From the cell containing the given text, extract its center point as [X, Y] coordinate. 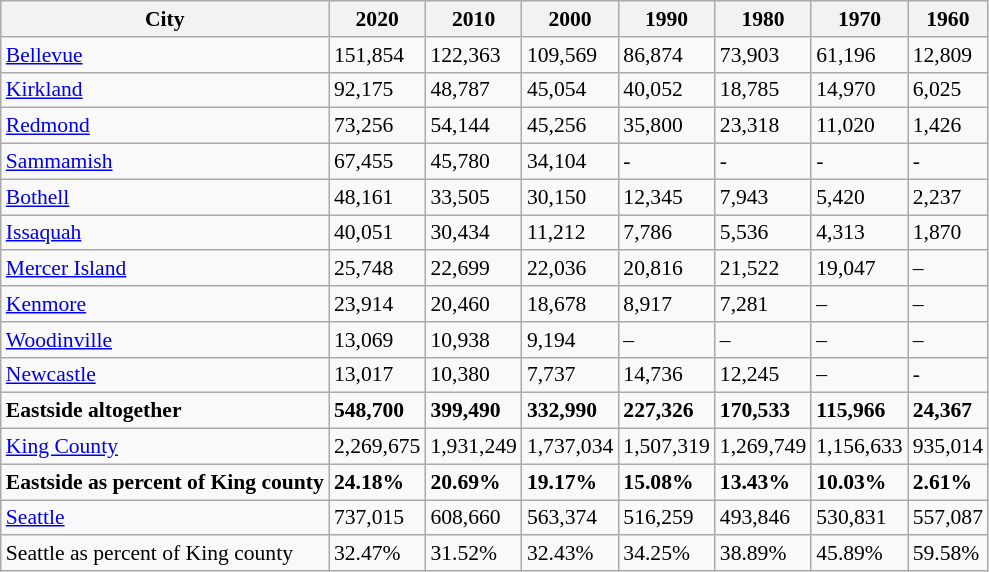
109,569 [570, 55]
22,036 [570, 269]
Seattle [165, 518]
40,051 [377, 233]
32.47% [377, 554]
2,237 [948, 197]
23,914 [377, 304]
170,533 [763, 411]
Kenmore [165, 304]
Seattle as percent of King county [165, 554]
Eastside as percent of King county [165, 482]
33,505 [473, 197]
2000 [570, 19]
608,660 [473, 518]
34,104 [570, 162]
Redmond [165, 126]
18,785 [763, 90]
10.03% [859, 482]
7,737 [570, 375]
4,313 [859, 233]
1960 [948, 19]
2.61% [948, 482]
67,455 [377, 162]
Bothell [165, 197]
73,903 [763, 55]
13.43% [763, 482]
332,990 [570, 411]
23,318 [763, 126]
227,326 [666, 411]
8,917 [666, 304]
12,345 [666, 197]
Bellevue [165, 55]
24.18% [377, 482]
10,380 [473, 375]
48,161 [377, 197]
40,052 [666, 90]
5,536 [763, 233]
548,700 [377, 411]
115,966 [859, 411]
11,020 [859, 126]
61,196 [859, 55]
1,426 [948, 126]
25,748 [377, 269]
1,156,633 [859, 447]
1,269,749 [763, 447]
10,938 [473, 340]
48,787 [473, 90]
563,374 [570, 518]
21,522 [763, 269]
Woodinville [165, 340]
399,490 [473, 411]
13,017 [377, 375]
30,434 [473, 233]
92,175 [377, 90]
1980 [763, 19]
1,870 [948, 233]
19,047 [859, 269]
32.43% [570, 554]
20,816 [666, 269]
31.52% [473, 554]
7,943 [763, 197]
20.69% [473, 482]
12,809 [948, 55]
Issaquah [165, 233]
Eastside altogether [165, 411]
2020 [377, 19]
86,874 [666, 55]
1,931,249 [473, 447]
Newcastle [165, 375]
935,014 [948, 447]
15.08% [666, 482]
73,256 [377, 126]
516,259 [666, 518]
22,699 [473, 269]
9,194 [570, 340]
Sammamish [165, 162]
1,737,034 [570, 447]
557,087 [948, 518]
7,786 [666, 233]
34.25% [666, 554]
King County [165, 447]
7,281 [763, 304]
151,854 [377, 55]
35,800 [666, 126]
14,970 [859, 90]
38.89% [763, 554]
493,846 [763, 518]
122,363 [473, 55]
45.89% [859, 554]
Kirkland [165, 90]
24,367 [948, 411]
19.17% [570, 482]
City [165, 19]
30,150 [570, 197]
45,054 [570, 90]
1990 [666, 19]
737,015 [377, 518]
5,420 [859, 197]
1970 [859, 19]
45,780 [473, 162]
Mercer Island [165, 269]
13,069 [377, 340]
12,245 [763, 375]
1,507,319 [666, 447]
20,460 [473, 304]
45,256 [570, 126]
11,212 [570, 233]
59.58% [948, 554]
14,736 [666, 375]
54,144 [473, 126]
2,269,675 [377, 447]
2010 [473, 19]
18,678 [570, 304]
6,025 [948, 90]
530,831 [859, 518]
